Return (X, Y) of the center of cell containing provided text 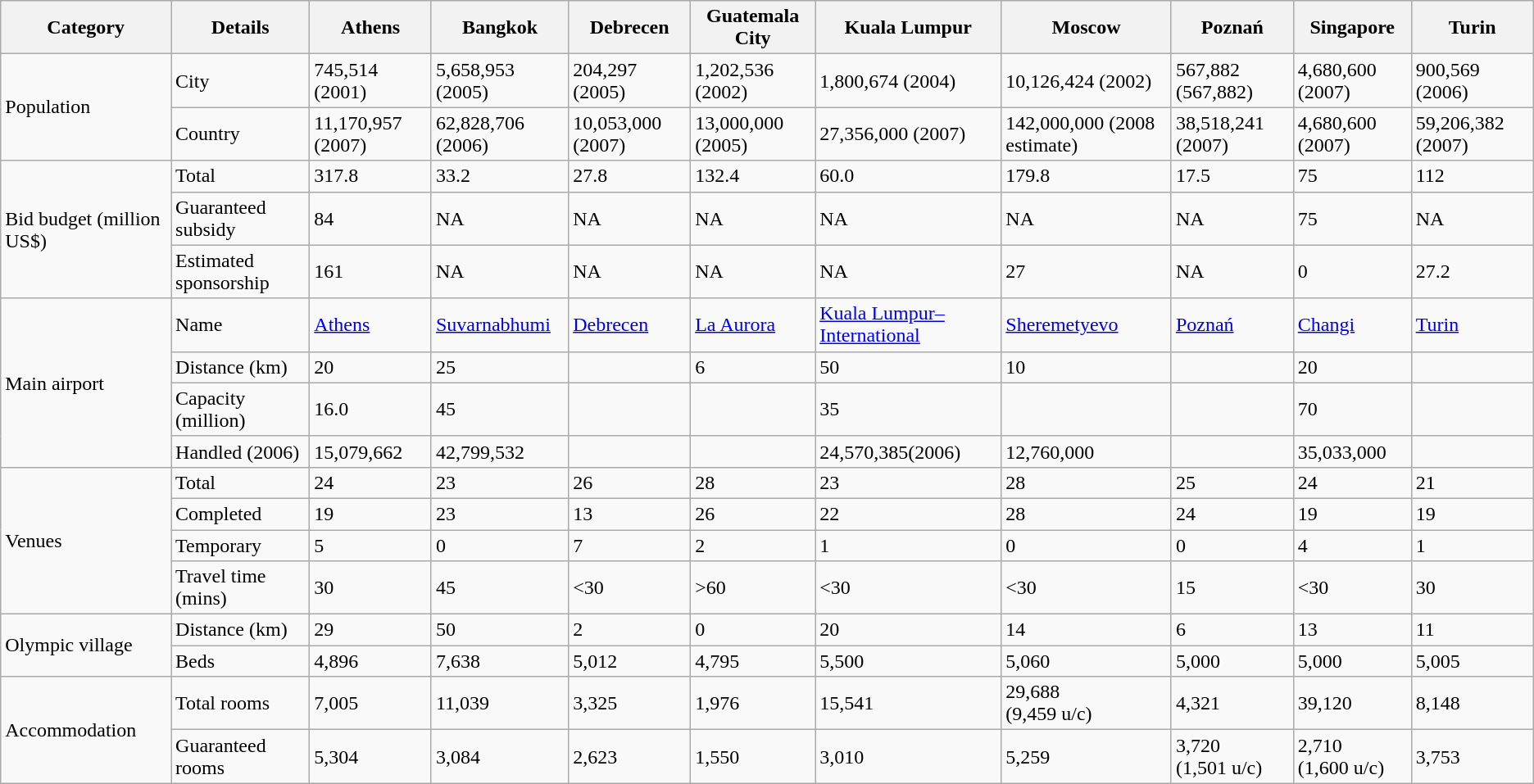
29,688(9,459 u/c) (1087, 703)
5,658,953 (2005) (500, 80)
3,325 (629, 703)
4,896 (370, 661)
Beds (241, 661)
5,259 (1087, 757)
10 (1087, 367)
27,356,000 (2007) (908, 134)
3,084 (500, 757)
38,518,241 (2007) (1232, 134)
Main airport (86, 383)
Olympic village (86, 646)
8,148 (1472, 703)
Venues (86, 541)
Changi (1352, 324)
4,321 (1232, 703)
35 (908, 410)
42,799,532 (500, 451)
Accommodation (86, 730)
4,795 (753, 661)
7,638 (500, 661)
10,126,424 (2002) (1087, 80)
La Aurora (753, 324)
10,053,000 (2007) (629, 134)
Guaranteed rooms (241, 757)
15,079,662 (370, 451)
179.8 (1087, 176)
3,720(1,501 u/c) (1232, 757)
Guaranteed subsidy (241, 218)
3,753 (1472, 757)
132.4 (753, 176)
567,882 (567,882) (1232, 80)
35,033,000 (1352, 451)
745,514 (2001) (370, 80)
Capacity (million) (241, 410)
Guatemala City (753, 28)
Bangkok (500, 28)
Bid budget (million US$) (86, 229)
5,500 (908, 661)
1,550 (753, 757)
27.8 (629, 176)
Kuala Lumpur–International (908, 324)
Kuala Lumpur (908, 28)
12,760,000 (1087, 451)
5,005 (1472, 661)
112 (1472, 176)
1,800,674 (2004) (908, 80)
21 (1472, 483)
Handled (2006) (241, 451)
2,710(1,600 u/c) (1352, 757)
13,000,000 (2005) (753, 134)
4 (1352, 545)
70 (1352, 410)
17.5 (1232, 176)
>60 (753, 588)
29 (370, 630)
84 (370, 218)
Suvarnabhumi (500, 324)
5,304 (370, 757)
7 (629, 545)
Name (241, 324)
Temporary (241, 545)
317.8 (370, 176)
15 (1232, 588)
900,569 (2006) (1472, 80)
11,170,957 (2007) (370, 134)
Travel time (mins) (241, 588)
22 (908, 514)
Completed (241, 514)
59,206,382 (2007) (1472, 134)
27.2 (1472, 272)
Category (86, 28)
1,976 (753, 703)
Details (241, 28)
City (241, 80)
Singapore (1352, 28)
204,297 (2005) (629, 80)
Total rooms (241, 703)
1,202,536 (2002) (753, 80)
7,005 (370, 703)
33.2 (500, 176)
Estimated sponsorship (241, 272)
60.0 (908, 176)
5 (370, 545)
39,120 (1352, 703)
161 (370, 272)
15,541 (908, 703)
62,828,706 (2006) (500, 134)
5,012 (629, 661)
Moscow (1087, 28)
14 (1087, 630)
27 (1087, 272)
Country (241, 134)
2,623 (629, 757)
11,039 (500, 703)
142,000,000 (2008 estimate) (1087, 134)
Sheremetyevo (1087, 324)
Population (86, 107)
3,010 (908, 757)
16.0 (370, 410)
24,570,385(2006) (908, 451)
5,060 (1087, 661)
11 (1472, 630)
